Determine the [X, Y] coordinate at the center of the cell enclosing the given text.  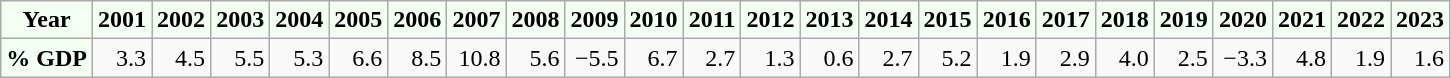
5.2 [948, 58]
5.3 [300, 58]
−3.3 [1242, 58]
2014 [888, 20]
4.0 [1124, 58]
2019 [1184, 20]
2.9 [1066, 58]
2010 [654, 20]
2011 [712, 20]
1.6 [1420, 58]
2008 [536, 20]
2017 [1066, 20]
2012 [770, 20]
2004 [300, 20]
10.8 [476, 58]
4.8 [1302, 58]
2003 [240, 20]
3.3 [122, 58]
2018 [1124, 20]
2005 [358, 20]
Year [47, 20]
2020 [1242, 20]
6.6 [358, 58]
2013 [830, 20]
2015 [948, 20]
2007 [476, 20]
4.5 [182, 58]
2022 [1360, 20]
1.3 [770, 58]
0.6 [830, 58]
% GDP [47, 58]
2016 [1006, 20]
2.5 [1184, 58]
2021 [1302, 20]
6.7 [654, 58]
5.5 [240, 58]
5.6 [536, 58]
2002 [182, 20]
−5.5 [594, 58]
8.5 [418, 58]
2023 [1420, 20]
2009 [594, 20]
2001 [122, 20]
2006 [418, 20]
